Scan for the cell matching the given text and deliver its [x, y] coordinate at center. 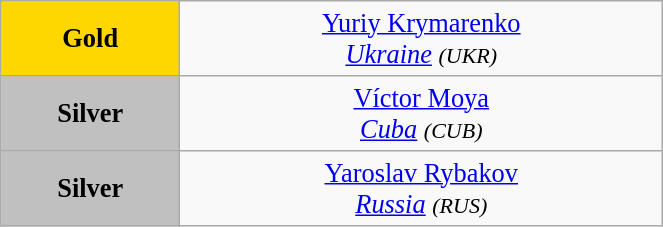
Yaroslav RybakovRussia (RUS) [422, 188]
Víctor MoyaCuba (CUB) [422, 112]
Gold [90, 38]
Yuriy KrymarenkoUkraine (UKR) [422, 38]
